Extract the (X, Y) coordinate from the center of the cell holding the provided text.  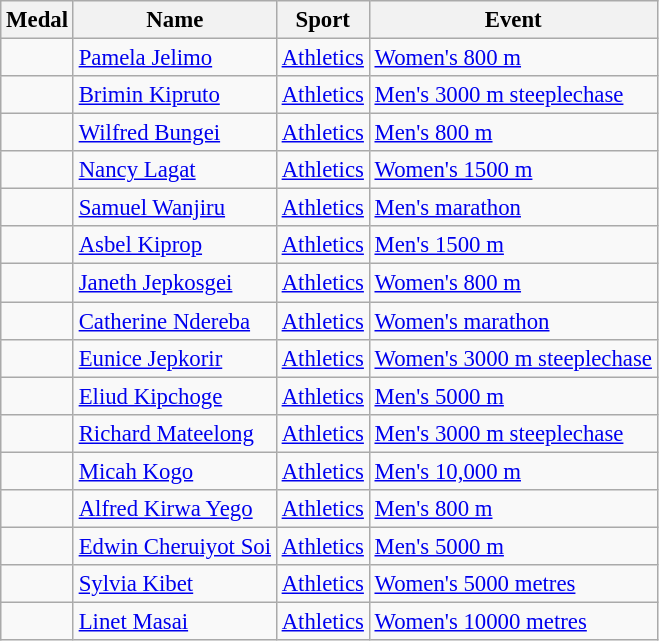
Men's 1500 m (513, 245)
Women's 3000 m steeplechase (513, 358)
Alfred Kirwa Yego (174, 509)
Edwin Cheruiyot Soi (174, 546)
Men's 10,000 m (513, 471)
Women's 1500 m (513, 170)
Sport (322, 20)
Men's marathon (513, 208)
Linet Masai (174, 621)
Janeth Jepkosgei (174, 283)
Eunice Jepkorir (174, 358)
Samuel Wanjiru (174, 208)
Medal (38, 20)
Sylvia Kibet (174, 584)
Name (174, 20)
Pamela Jelimo (174, 58)
Women's 10000 metres (513, 621)
Eliud Kipchoge (174, 396)
Wilfred Bungei (174, 133)
Micah Kogo (174, 471)
Women's 5000 metres (513, 584)
Event (513, 20)
Asbel Kiprop (174, 245)
Brimin Kipruto (174, 95)
Catherine Ndereba (174, 321)
Nancy Lagat (174, 170)
Richard Mateelong (174, 433)
Women's marathon (513, 321)
